Scan for the cell matching the given text and deliver its (x, y) coordinate at center. 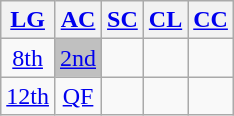
SC (123, 20)
CL (165, 20)
LG (28, 20)
QF (78, 96)
12th (28, 96)
AC (78, 20)
2nd (78, 58)
8th (28, 58)
CC (211, 20)
